Detect which cell encompasses the target text, then output its [X, Y] center coordinate. 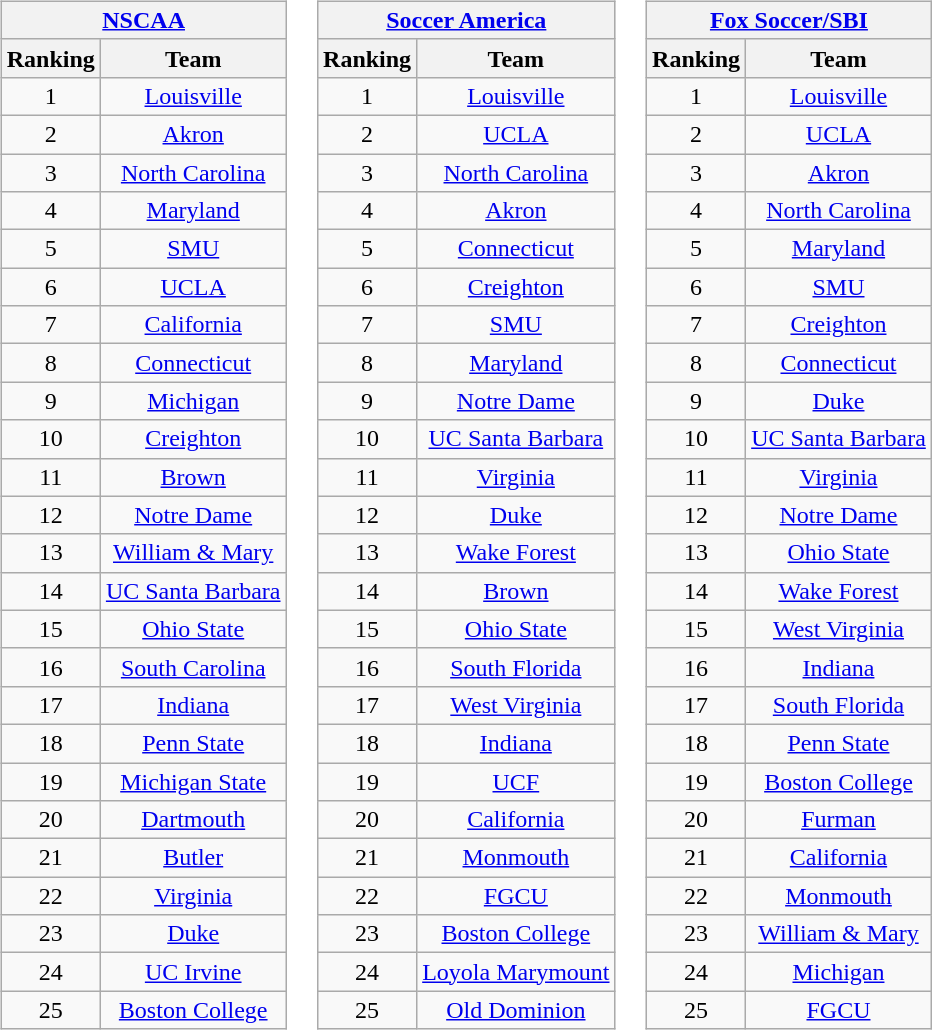
Furman [839, 820]
South Carolina [193, 667]
UC Irvine [193, 972]
Michigan State [193, 781]
Loyola Marymount [516, 972]
Dartmouth [193, 820]
Fox Soccer/SBI [790, 20]
NSCAA [144, 20]
Butler [193, 858]
Soccer America [466, 20]
Old Dominion [516, 1010]
UCF [516, 781]
